Determine the (x, y) coordinate at the center of the cell enclosing the given text.  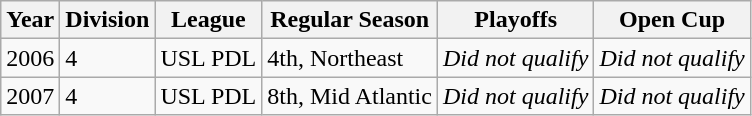
Regular Season (350, 20)
2006 (30, 58)
8th, Mid Atlantic (350, 96)
2007 (30, 96)
Year (30, 20)
Division (108, 20)
Playoffs (515, 20)
4th, Northeast (350, 58)
League (208, 20)
Open Cup (672, 20)
